Determine the (x, y) coordinate at the center of the cell enclosing the given text.  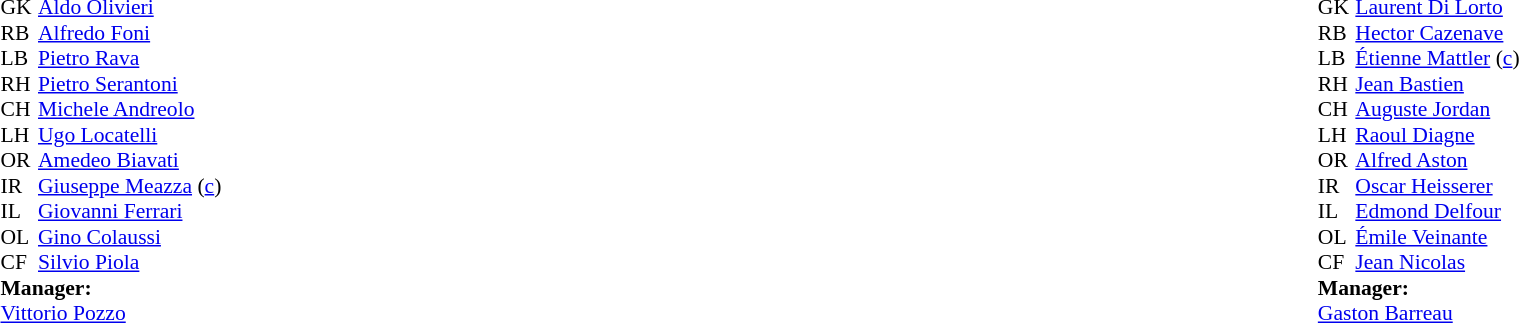
Gino Colaussi (130, 237)
Silvio Piola (130, 263)
Manager: (110, 288)
Amedeo Biavati (130, 161)
Émile Veinante (1437, 237)
Giovanni Ferrari (130, 211)
Alfredo Foni (130, 33)
Pietro Serantoni (130, 84)
Alfred Aston (1437, 161)
Raoul Diagne (1437, 135)
Ugo Locatelli (130, 135)
Oscar Heisserer (1437, 186)
Auguste Jordan (1437, 109)
Edmond Delfour (1437, 211)
Jean Nicolas (1437, 263)
Giuseppe Meazza (c) (130, 186)
Hector Cazenave (1437, 33)
Étienne Mattler (c) (1437, 59)
Pietro Rava (130, 59)
Jean Bastien (1437, 84)
Michele Andreolo (130, 109)
